Determine the (X, Y) coordinate at the center of the cell enclosing the given text.  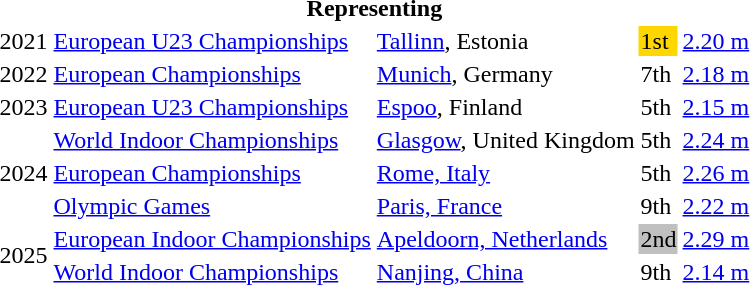
Tallinn, Estonia (506, 41)
1st (658, 41)
2nd (658, 239)
European Indoor Championships (212, 239)
Espoo, Finland (506, 107)
Rome, Italy (506, 173)
Paris, France (506, 206)
7th (658, 74)
Olympic Games (212, 206)
9th (658, 206)
Apeldoorn, Netherlands (506, 239)
Munich, Germany (506, 74)
World Indoor Championships (212, 140)
Glasgow, United Kingdom (506, 140)
